Capture the cell that displays the provided text and extract its [x, y] central coordinate. 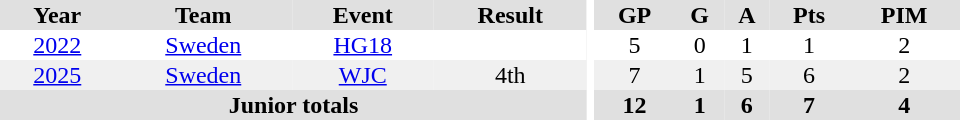
A [747, 15]
4th [511, 75]
G [700, 15]
Event [363, 15]
0 [700, 45]
Result [511, 15]
4 [904, 105]
GP [635, 15]
Junior totals [294, 105]
2022 [58, 45]
Team [204, 15]
2025 [58, 75]
WJC [363, 75]
Year [58, 15]
12 [635, 105]
Pts [810, 15]
PIM [904, 15]
HG18 [363, 45]
